Find where the given text appears and provide that cell's center as [X, Y] coordinate. 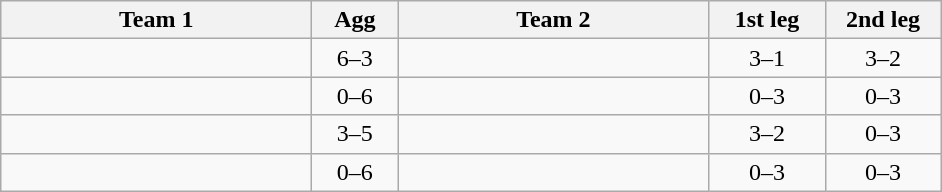
3–5 [355, 134]
Team 2 [554, 20]
Agg [355, 20]
Team 1 [156, 20]
3–1 [767, 58]
1st leg [767, 20]
2nd leg [883, 20]
6–3 [355, 58]
